Provide the (x, y) coordinate of the cell's center where the given text is located.  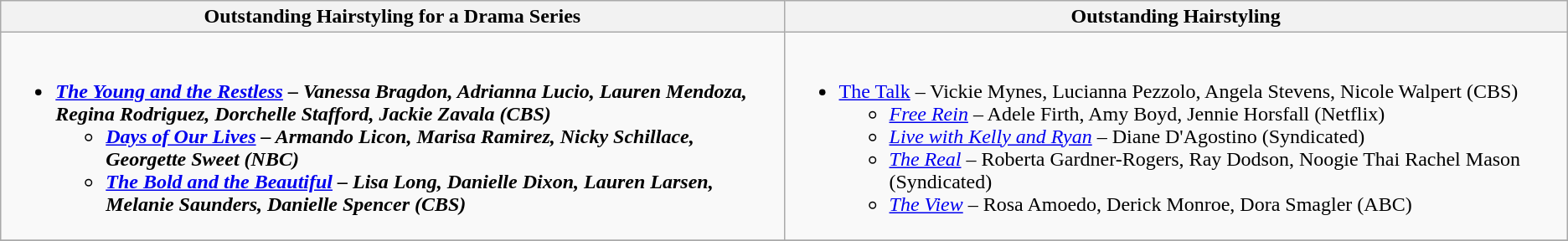
Outstanding Hairstyling for a Drama Series (392, 17)
Outstanding Hairstyling (1176, 17)
